Return the (X, Y) coordinate for the center point of the cell that contains the specified text.  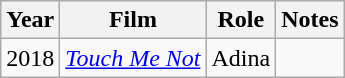
Film (133, 20)
Year (30, 20)
Touch Me Not (133, 58)
Notes (310, 20)
2018 (30, 58)
Role (241, 20)
Adina (241, 58)
